Output the (x, y) coordinate of the center of the cell containing the given text.  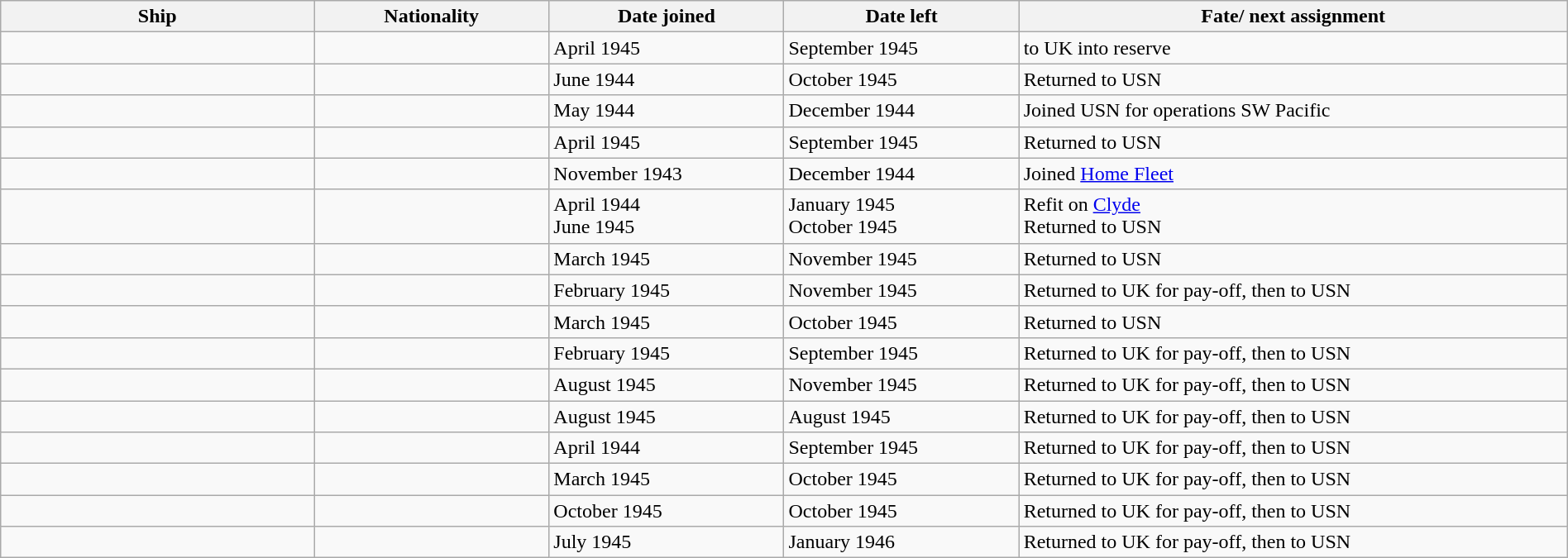
Nationality (432, 17)
January 1945October 1945 (901, 217)
April 1944June 1945 (667, 217)
November 1943 (667, 174)
Date joined (667, 17)
May 1944 (667, 111)
July 1945 (667, 542)
Date left (901, 17)
April 1944 (667, 448)
Joined Home Fleet (1293, 174)
January 1946 (901, 542)
Fate/ next assignment (1293, 17)
to UK into reserve (1293, 48)
Refit on ClydeReturned to USN (1293, 217)
Joined USN for operations SW Pacific (1293, 111)
Ship (157, 17)
June 1944 (667, 79)
